Provide the [x, y] coordinate of the cell's center where the given text is located.  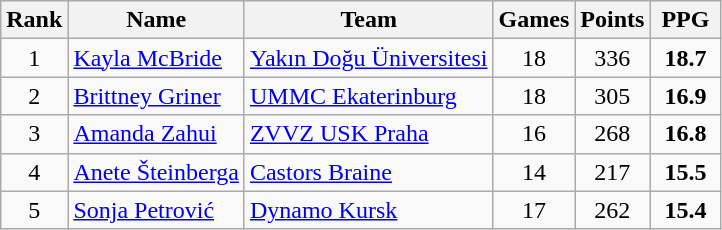
Name [156, 20]
17 [534, 210]
Anete Šteinberga [156, 172]
Rank [34, 20]
2 [34, 96]
305 [612, 96]
Amanda Zahui [156, 134]
Team [368, 20]
Brittney Griner [156, 96]
PPG [686, 20]
4 [34, 172]
336 [612, 58]
Sonja Petrović [156, 210]
262 [612, 210]
Castors Braine [368, 172]
Points [612, 20]
16.8 [686, 134]
14 [534, 172]
268 [612, 134]
Kayla McBride [156, 58]
Dynamo Kursk [368, 210]
5 [34, 210]
16 [534, 134]
15.4 [686, 210]
3 [34, 134]
UMMC Ekaterinburg [368, 96]
Games [534, 20]
16.9 [686, 96]
1 [34, 58]
18.7 [686, 58]
217 [612, 172]
ZVVZ USK Praha [368, 134]
15.5 [686, 172]
Yakın Doğu Üniversitesi [368, 58]
